Identify which cell holds the provided text, then report its (x, y) central coordinate. 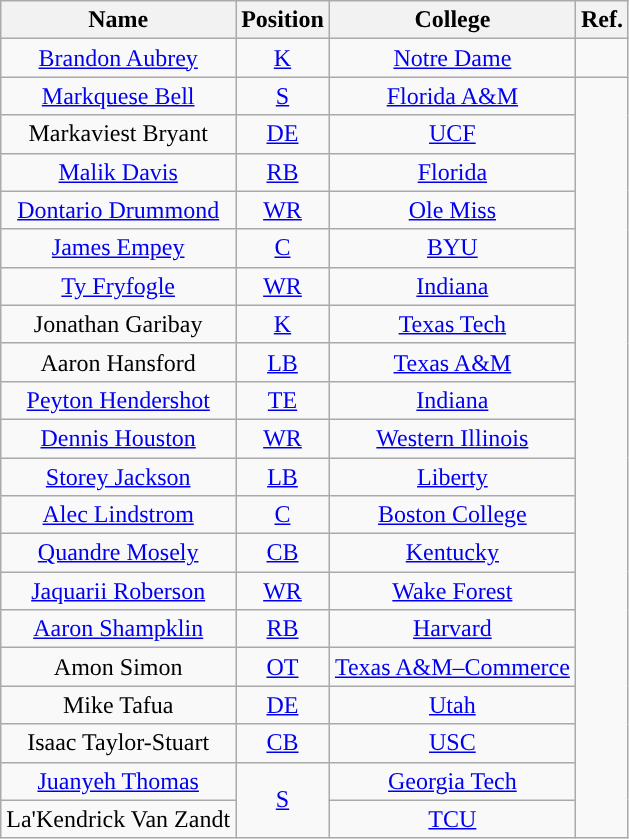
Kentucky (452, 553)
TCU (452, 819)
Storey Jackson (118, 477)
James Empey (118, 248)
Juanyeh Thomas (118, 781)
Dontario Drummond (118, 210)
College (452, 20)
Jonathan Garibay (118, 324)
Ref. (602, 20)
UCF (452, 134)
TE (283, 400)
Ty Fryfogle (118, 286)
Brandon Aubrey (118, 58)
Mike Tafua (118, 705)
BYU (452, 248)
Quandre Mosely (118, 553)
Liberty (452, 477)
Notre Dame (452, 58)
Florida (452, 172)
Western Illinois (452, 438)
Markquese Bell (118, 96)
Aaron Hansford (118, 362)
OT (283, 667)
Aaron Shampklin (118, 629)
Dennis Houston (118, 438)
Amon Simon (118, 667)
Name (118, 20)
Peyton Hendershot (118, 400)
Texas Tech (452, 324)
Harvard (452, 629)
Alec Lindstrom (118, 515)
La'Kendrick Van Zandt (118, 819)
Wake Forest (452, 591)
Isaac Taylor-Stuart (118, 743)
Florida A&M (452, 96)
Malik Davis (118, 172)
Utah (452, 705)
Position (283, 20)
Jaquarii Roberson (118, 591)
Texas A&M–Commerce (452, 667)
Boston College (452, 515)
Texas A&M (452, 362)
Markaviest Bryant (118, 134)
USC (452, 743)
Ole Miss (452, 210)
Georgia Tech (452, 781)
